Pinpoint the cell where the given text exists, returning its (x, y) midpoint coordinate. 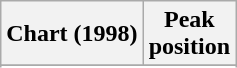
Chart (1998) (72, 34)
Peakposition (189, 34)
